Return the (X, Y) coordinate for the center point of the cell that contains the specified text.  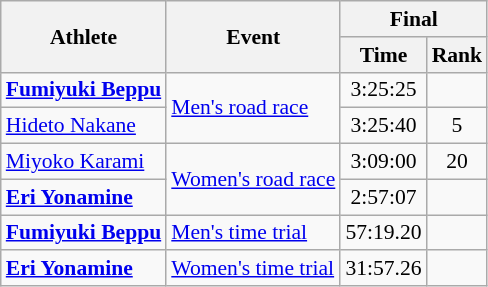
20 (458, 162)
Hideto Nakane (84, 126)
3:25:40 (383, 126)
Final (414, 19)
57:19.20 (383, 233)
Women's road race (253, 180)
2:57:07 (383, 197)
Women's time trial (253, 269)
31:57.26 (383, 269)
3:25:25 (383, 90)
Athlete (84, 36)
Time (383, 55)
Miyoko Karami (84, 162)
Men's road race (253, 108)
Rank (458, 55)
Men's time trial (253, 233)
5 (458, 126)
Event (253, 36)
3:09:00 (383, 162)
